Search for the cell housing the specified text and yield its (X, Y) center coordinate. 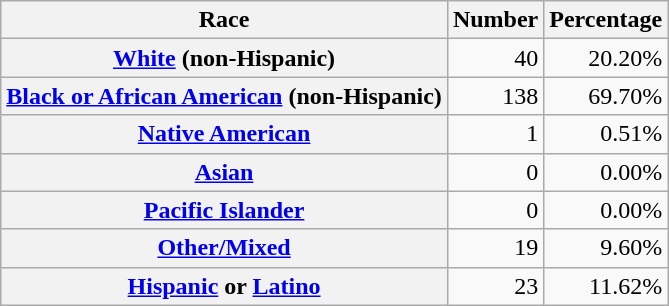
1 (495, 134)
Asian (224, 172)
Black or African American (non-Hispanic) (224, 96)
20.20% (606, 58)
Number (495, 20)
19 (495, 248)
9.60% (606, 248)
23 (495, 286)
Other/Mixed (224, 248)
0.51% (606, 134)
11.62% (606, 286)
Hispanic or Latino (224, 286)
Race (224, 20)
40 (495, 58)
Pacific Islander (224, 210)
Native American (224, 134)
Percentage (606, 20)
69.70% (606, 96)
White (non-Hispanic) (224, 58)
138 (495, 96)
